Capture the cell that displays the provided text and extract its [x, y] central coordinate. 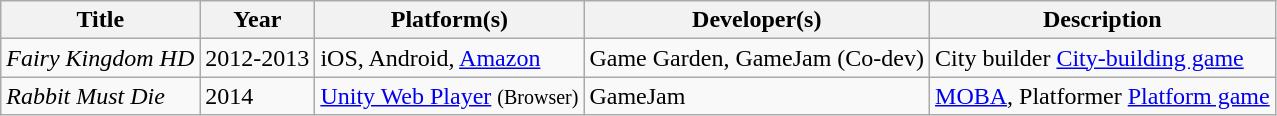
City builder City-building game [1103, 58]
Title [100, 20]
Platform(s) [450, 20]
Year [258, 20]
Developer(s) [757, 20]
2012-2013 [258, 58]
2014 [258, 96]
iOS, Android, Amazon [450, 58]
Game Garden, GameJam (Co-dev) [757, 58]
Description [1103, 20]
GameJam [757, 96]
Fairy Kingdom HD [100, 58]
MOBA, Platformer Platform game [1103, 96]
Rabbit Must Die [100, 96]
Unity Web Player (Browser) [450, 96]
